Detect which cell encompasses the target text, then output its (X, Y) center coordinate. 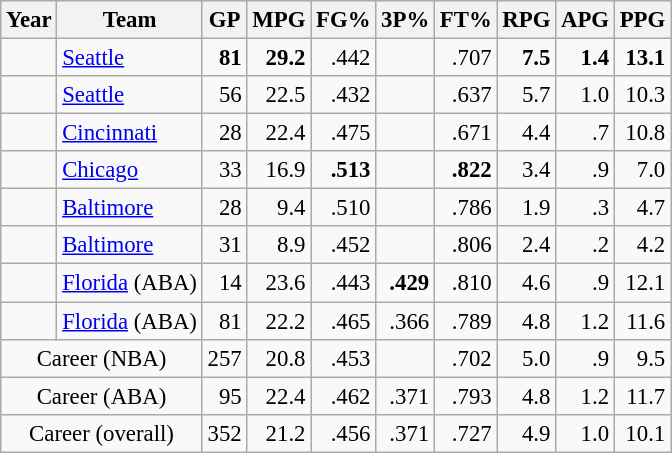
4.7 (642, 208)
.7 (586, 133)
14 (224, 283)
16.9 (279, 170)
.510 (344, 208)
3.4 (526, 170)
12.1 (642, 283)
.789 (466, 321)
.671 (466, 133)
.637 (466, 95)
23.6 (279, 283)
GP (224, 20)
11.7 (642, 396)
3P% (406, 20)
.793 (466, 396)
.513 (344, 170)
13.1 (642, 58)
4.9 (526, 433)
1.4 (586, 58)
4.4 (526, 133)
.442 (344, 58)
9.4 (279, 208)
RPG (526, 20)
.822 (466, 170)
9.5 (642, 358)
Career (overall) (102, 433)
.475 (344, 133)
.453 (344, 358)
257 (224, 358)
8.9 (279, 245)
FT% (466, 20)
MPG (279, 20)
Team (130, 20)
.810 (466, 283)
.443 (344, 283)
Career (NBA) (102, 358)
.806 (466, 245)
21.2 (279, 433)
.456 (344, 433)
Year (29, 20)
29.2 (279, 58)
56 (224, 95)
95 (224, 396)
352 (224, 433)
.2 (586, 245)
4.2 (642, 245)
PPG (642, 20)
.702 (466, 358)
22.5 (279, 95)
10.8 (642, 133)
.432 (344, 95)
Cincinnati (130, 133)
APG (586, 20)
.707 (466, 58)
.366 (406, 321)
Career (ABA) (102, 396)
.452 (344, 245)
Chicago (130, 170)
FG% (344, 20)
.3 (586, 208)
31 (224, 245)
.429 (406, 283)
5.7 (526, 95)
11.6 (642, 321)
4.6 (526, 283)
7.5 (526, 58)
10.1 (642, 433)
.465 (344, 321)
1.9 (526, 208)
20.8 (279, 358)
2.4 (526, 245)
7.0 (642, 170)
.727 (466, 433)
.786 (466, 208)
33 (224, 170)
5.0 (526, 358)
10.3 (642, 95)
22.2 (279, 321)
.462 (344, 396)
